Detect which cell encompasses the target text, then output its (X, Y) center coordinate. 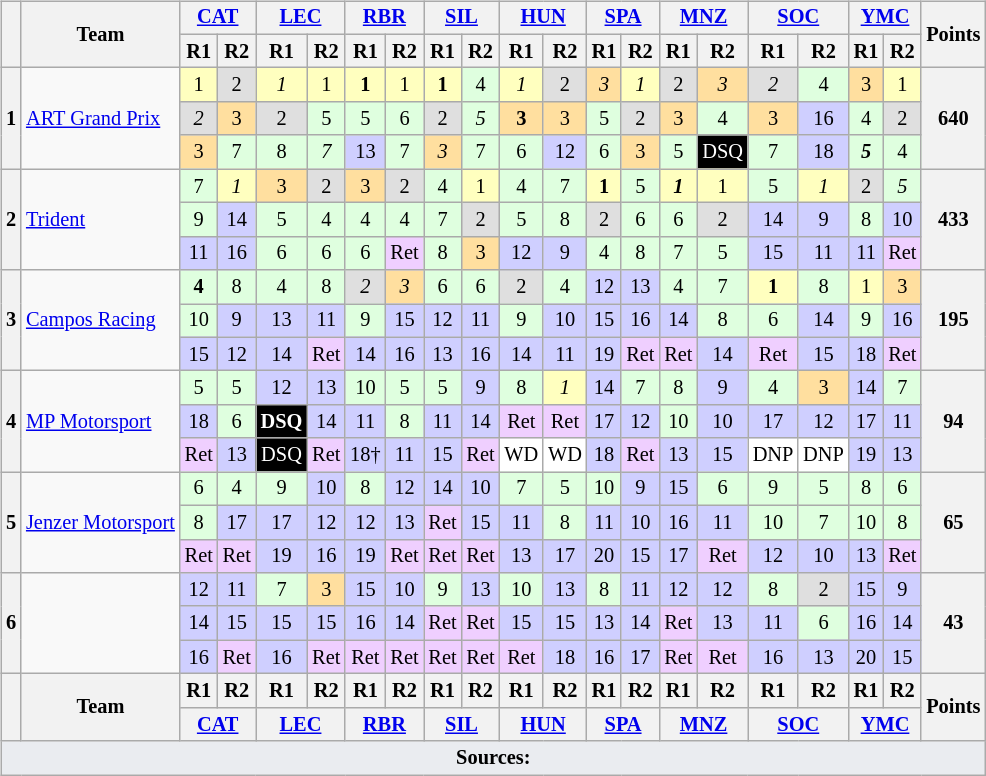
18† (365, 455)
94 (953, 422)
ART Grand Prix (100, 118)
Jenzer Motorsport (100, 522)
Trident (100, 220)
640 (953, 118)
MP Motorsport (100, 422)
195 (953, 320)
43 (953, 624)
65 (953, 522)
Sources: (493, 758)
433 (953, 220)
Campos Racing (100, 320)
